For the text-containing cell, return its midpoint in (X, Y) coordinate format. 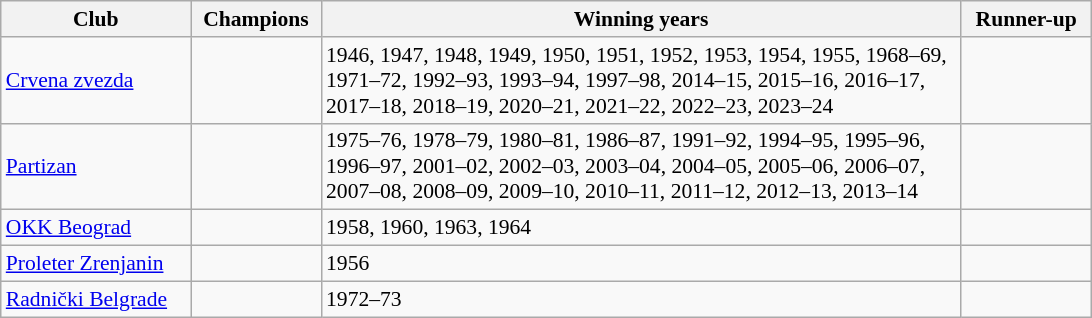
Crvena zvezda (96, 80)
Winning years (641, 19)
Champions (256, 19)
1956 (641, 264)
Runner-up (1026, 19)
1972–73 (641, 299)
Club (96, 19)
1958, 1960, 1963, 1964 (641, 228)
Partizan (96, 166)
Proleter Zrenjanin (96, 264)
Radnički Belgrade (96, 299)
OKK Beograd (96, 228)
